Search for the cell housing the specified text and yield its [X, Y] center coordinate. 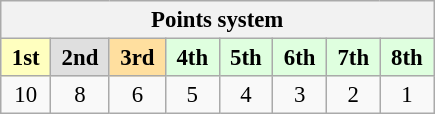
6th [300, 58]
3rd [137, 58]
2nd [80, 58]
4 [246, 95]
8 [80, 95]
5th [246, 58]
2 [353, 95]
10 [26, 95]
5 [192, 95]
1 [407, 95]
Points system [218, 20]
3 [300, 95]
1st [26, 58]
7th [353, 58]
4th [192, 58]
6 [137, 95]
8th [407, 58]
